Find where the given text appears and provide that cell's center as (x, y) coordinate. 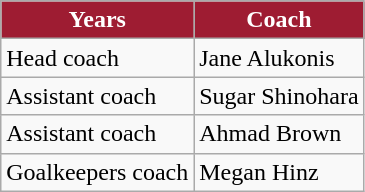
Ahmad Brown (279, 134)
Coach (279, 20)
Jane Alukonis (279, 58)
Megan Hinz (279, 172)
Sugar Shinohara (279, 96)
Goalkeepers coach (98, 172)
Years (98, 20)
Head coach (98, 58)
